Scan for the cell matching the given text and deliver its [x, y] coordinate at center. 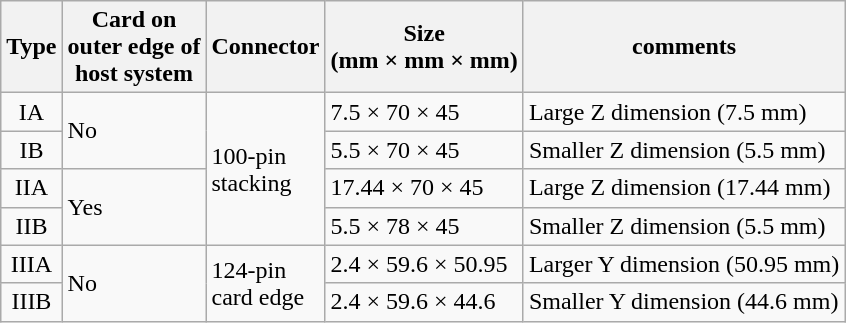
Connector [266, 47]
2.4 × 59.6 × 50.95 [424, 264]
Larger Y dimension (50.95 mm) [684, 264]
17.44 × 70 × 45 [424, 188]
5.5 × 70 × 45 [424, 150]
IIIB [32, 302]
Large Z dimension (7.5 mm) [684, 112]
2.4 × 59.6 × 44.6 [424, 302]
IIA [32, 188]
124-pincard edge [266, 283]
IB [32, 150]
Card onouter edge ofhost system [134, 47]
Large Z dimension (17.44 mm) [684, 188]
Yes [134, 207]
7.5 × 70 × 45 [424, 112]
IIB [32, 226]
Smaller Y dimension (44.6 mm) [684, 302]
Size(mm × mm × mm) [424, 47]
IIIA [32, 264]
100-pinstacking [266, 169]
5.5 × 78 × 45 [424, 226]
Type [32, 47]
comments [684, 47]
IA [32, 112]
